Extract the (X, Y) coordinate from the center of the cell holding the provided text.  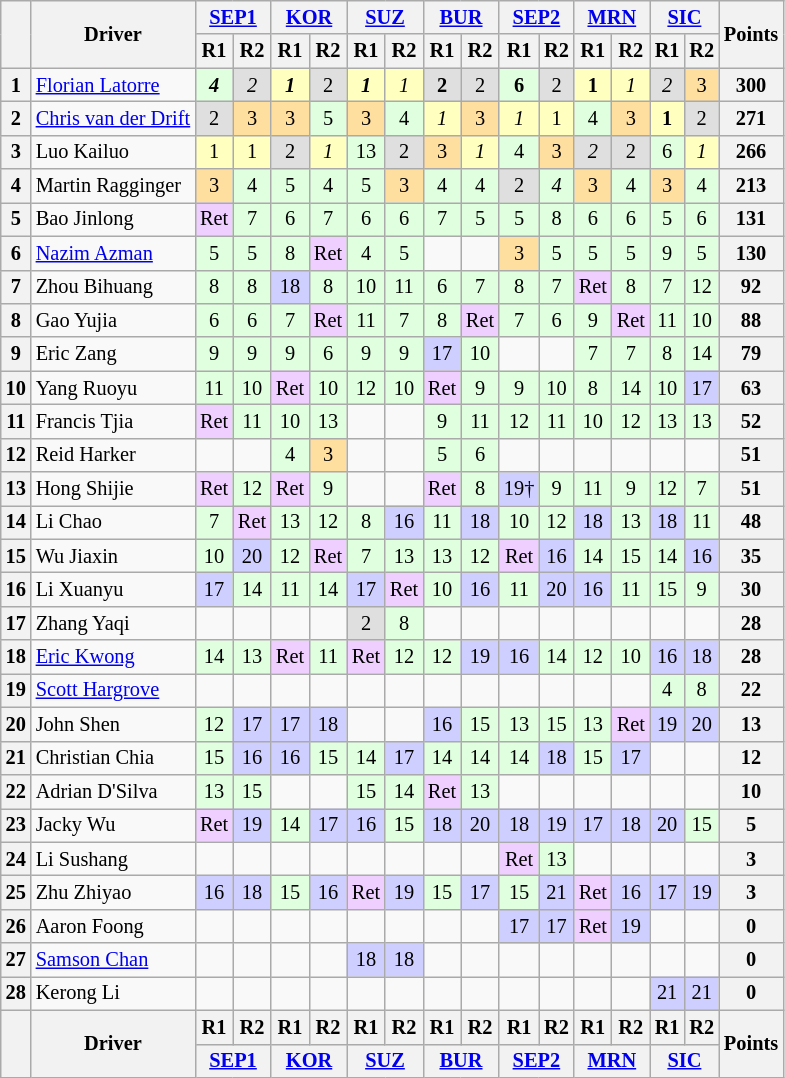
Yang Ruoyu (113, 388)
88 (751, 320)
Li Chao (113, 522)
Jacky Wu (113, 825)
300 (751, 85)
Eric Kwong (113, 657)
Samson Chan (113, 960)
130 (751, 253)
Chris van der Drift (113, 118)
23 (16, 825)
35 (751, 556)
Martin Ragginger (113, 186)
Zhou Bihuang (113, 287)
Nazim Azman (113, 253)
266 (751, 152)
Hong Shijie (113, 489)
48 (751, 522)
79 (751, 354)
30 (751, 589)
Luo Kailuo (113, 152)
63 (751, 388)
Eric Zang (113, 354)
Wu Jiaxin (113, 556)
Bao Jinlong (113, 219)
Aaron Foong (113, 926)
Zhu Zhiyao (113, 892)
26 (16, 926)
Gao Yujia (113, 320)
Scott Hargrove (113, 690)
19† (519, 489)
52 (751, 421)
John Shen (113, 724)
92 (751, 287)
Florian Latorre (113, 85)
Francis Tjia (113, 421)
Li Sushang (113, 859)
Li Xuanyu (113, 589)
Christian Chia (113, 758)
271 (751, 118)
213 (751, 186)
Zhang Yaqi (113, 623)
131 (751, 219)
24 (16, 859)
Kerong Li (113, 993)
27 (16, 960)
Adrian D'Silva (113, 791)
25 (16, 892)
Reid Harker (113, 455)
